Pinpoint the cell where the given text exists, returning its (X, Y) midpoint coordinate. 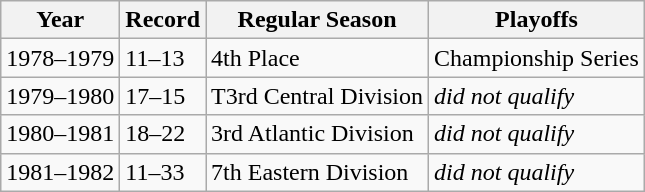
Year (60, 20)
1981–1982 (60, 172)
3rd Atlantic Division (318, 134)
1978–1979 (60, 58)
17–15 (163, 96)
7th Eastern Division (318, 172)
4th Place (318, 58)
Regular Season (318, 20)
18–22 (163, 134)
1980–1981 (60, 134)
1979–1980 (60, 96)
T3rd Central Division (318, 96)
Playoffs (537, 20)
11–33 (163, 172)
Championship Series (537, 58)
11–13 (163, 58)
Record (163, 20)
